Detect which cell encompasses the target text, then output its (X, Y) center coordinate. 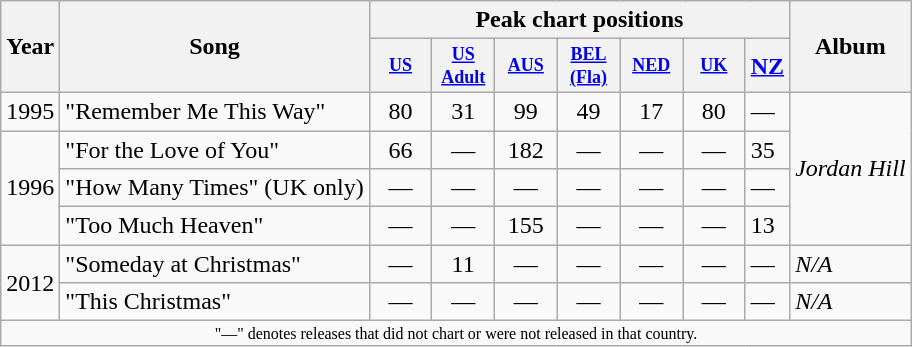
"Too Much Heaven" (214, 226)
"Someday at Christmas" (214, 264)
155 (526, 226)
"How Many Times" (UK only) (214, 188)
USAdult (464, 66)
2012 (30, 283)
NZ (767, 66)
AUS (526, 66)
UK (714, 66)
NED (652, 66)
Song (214, 47)
BEL(Fla) (588, 66)
"Remember Me This Way" (214, 111)
1995 (30, 111)
Year (30, 47)
US (400, 66)
Album (851, 47)
49 (588, 111)
31 (464, 111)
66 (400, 150)
35 (767, 150)
Jordan Hill (851, 168)
11 (464, 264)
"This Christmas" (214, 302)
Peak chart positions (579, 20)
13 (767, 226)
99 (526, 111)
"—" denotes releases that did not chart or were not released in that country. (456, 333)
"For the Love of You" (214, 150)
1996 (30, 188)
17 (652, 111)
182 (526, 150)
